Locate the cell with the specified text and output its [X, Y] center coordinate. 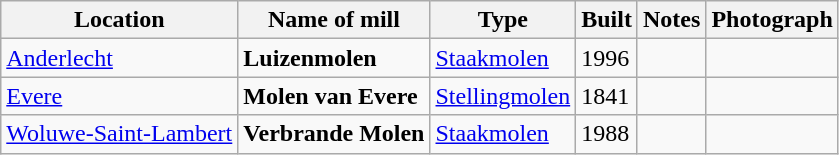
1841 [607, 96]
Woluwe-Saint-Lambert [120, 134]
Stellingmolen [503, 96]
Location [120, 20]
Evere [120, 96]
Name of mill [334, 20]
Verbrande Molen [334, 134]
1996 [607, 58]
Luizenmolen [334, 58]
Built [607, 20]
Type [503, 20]
Notes [671, 20]
Molen van Evere [334, 96]
Anderlecht [120, 58]
1988 [607, 134]
Photograph [772, 20]
